Detect which cell encompasses the target text, then output its [X, Y] center coordinate. 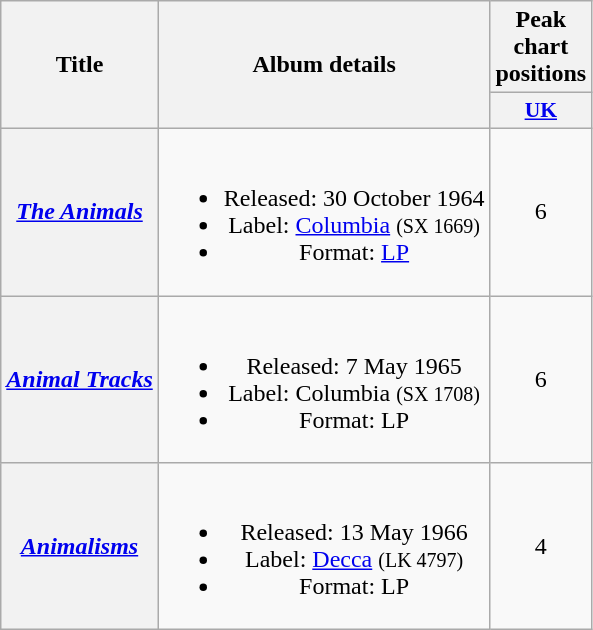
4 [541, 546]
UK [541, 111]
Released: 13 May 1966Label: Decca (LK 4797)Format: LP [324, 546]
Released: 30 October 1964Label: Columbia (SX 1669)Format: LP [324, 212]
Peak chart positions [541, 47]
Animalisms [80, 546]
Released: 7 May 1965Label: Columbia (SX 1708)Format: LP [324, 380]
Album details [324, 65]
Title [80, 65]
Animal Tracks [80, 380]
The Animals [80, 212]
